From the cell containing the given text, extract its center point as [x, y] coordinate. 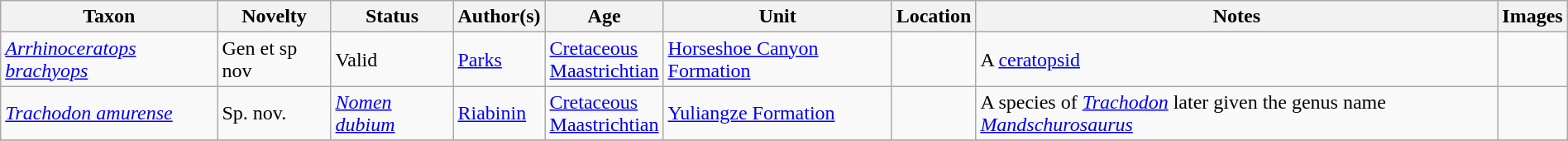
Horseshoe Canyon Formation [777, 60]
Arrhinoceratops brachyops [109, 60]
Status [392, 17]
Nomen dubium [392, 113]
Yuliangze Formation [777, 113]
Sp. nov. [275, 113]
Author(s) [500, 17]
Novelty [275, 17]
A ceratopsid [1237, 60]
Gen et sp nov [275, 60]
Trachodon amurense [109, 113]
Parks [500, 60]
Notes [1237, 17]
Valid [392, 60]
Riabinin [500, 113]
Images [1532, 17]
A species of Trachodon later given the genus name Mandschurosaurus [1237, 113]
Taxon [109, 17]
Unit [777, 17]
Age [604, 17]
Location [934, 17]
